Extract the [x, y] coordinate from the center of the cell holding the provided text.  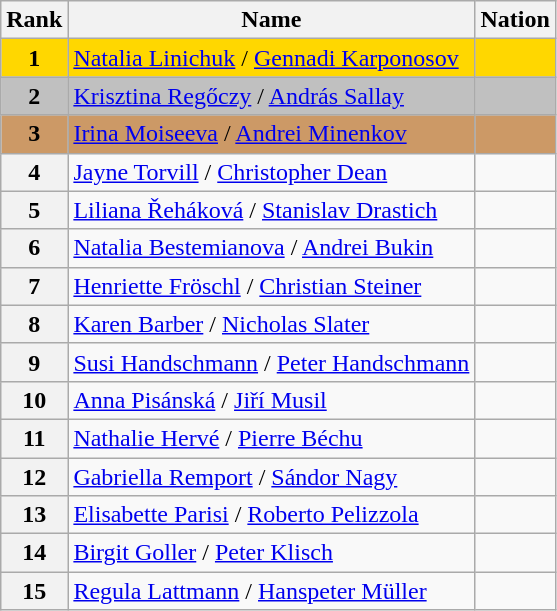
3 [34, 134]
15 [34, 591]
8 [34, 324]
9 [34, 362]
Rank [34, 20]
4 [34, 172]
Henriette Fröschl / Christian Steiner [272, 286]
Elisabette Parisi / Roberto Pelizzola [272, 515]
Nathalie Hervé / Pierre Béchu [272, 438]
5 [34, 210]
Birgit Goller / Peter Klisch [272, 553]
Regula Lattmann / Hanspeter Müller [272, 591]
Krisztina Regőczy / András Sallay [272, 96]
13 [34, 515]
Natalia Linichuk / Gennadi Karponosov [272, 58]
2 [34, 96]
Anna Pisánská / Jiří Musil [272, 400]
14 [34, 553]
Irina Moiseeva / Andrei Minenkov [272, 134]
Jayne Torvill / Christopher Dean [272, 172]
Name [272, 20]
1 [34, 58]
10 [34, 400]
Liliana Řeháková / Stanislav Drastich [272, 210]
7 [34, 286]
Gabriella Remport / Sándor Nagy [272, 477]
11 [34, 438]
Nation [515, 20]
Karen Barber / Nicholas Slater [272, 324]
Susi Handschmann / Peter Handschmann [272, 362]
Natalia Bestemianova / Andrei Bukin [272, 248]
12 [34, 477]
6 [34, 248]
